Output the [X, Y] coordinate of the center of the cell containing the given text.  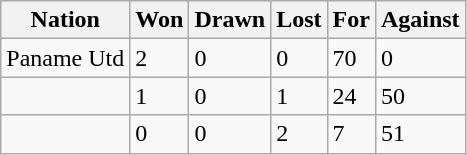
Paname Utd [66, 58]
Against [420, 20]
Won [160, 20]
Drawn [230, 20]
24 [351, 96]
Nation [66, 20]
51 [420, 134]
50 [420, 96]
7 [351, 134]
Lost [299, 20]
70 [351, 58]
For [351, 20]
